Locate the cell with the specified text and output its (x, y) center coordinate. 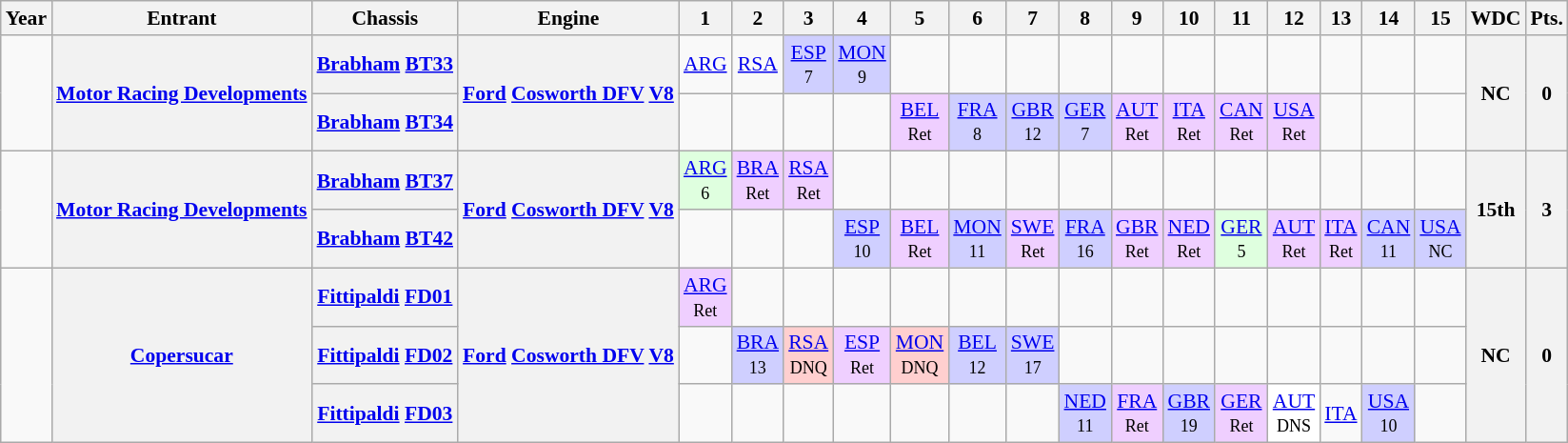
GERRet (1241, 413)
Chassis (385, 18)
13 (1340, 18)
NED11 (1085, 413)
10 (1190, 18)
8 (1085, 18)
CANRet (1241, 122)
MON9 (863, 65)
USA10 (1389, 413)
ITA (1340, 413)
BEL12 (977, 354)
FRA8 (977, 122)
11 (1241, 18)
15th (1497, 210)
ARGRet (705, 297)
USARet (1294, 122)
GBR19 (1190, 413)
Entrant (182, 18)
2 (758, 18)
Fittipaldi FD01 (385, 297)
Brabham BT42 (385, 238)
GER7 (1085, 122)
12 (1294, 18)
Brabham BT33 (385, 65)
WDC (1497, 18)
Copersucar (182, 354)
14 (1389, 18)
4 (863, 18)
RSA (758, 65)
Fittipaldi FD02 (385, 354)
GBR12 (1033, 122)
GBRRet (1137, 238)
15 (1439, 18)
MONDNQ (920, 354)
5 (920, 18)
FRARet (1137, 413)
Brabham BT37 (385, 181)
6 (977, 18)
AUTDNS (1294, 413)
ESP7 (808, 65)
9 (1137, 18)
ESP10 (863, 238)
GER5 (1241, 238)
BRARet (758, 181)
SWE17 (1033, 354)
ESPRet (863, 354)
Engine (568, 18)
ARG (705, 65)
RSARet (808, 181)
USANC (1439, 238)
CAN11 (1389, 238)
Pts. (1547, 18)
ARG6 (705, 181)
Year (27, 18)
RSADNQ (808, 354)
NEDRet (1190, 238)
FRA16 (1085, 238)
SWERet (1033, 238)
MON11 (977, 238)
BRA13 (758, 354)
1 (705, 18)
Brabham BT34 (385, 122)
7 (1033, 18)
Fittipaldi FD03 (385, 413)
